Output the (X, Y) coordinate of the center of the cell containing the given text.  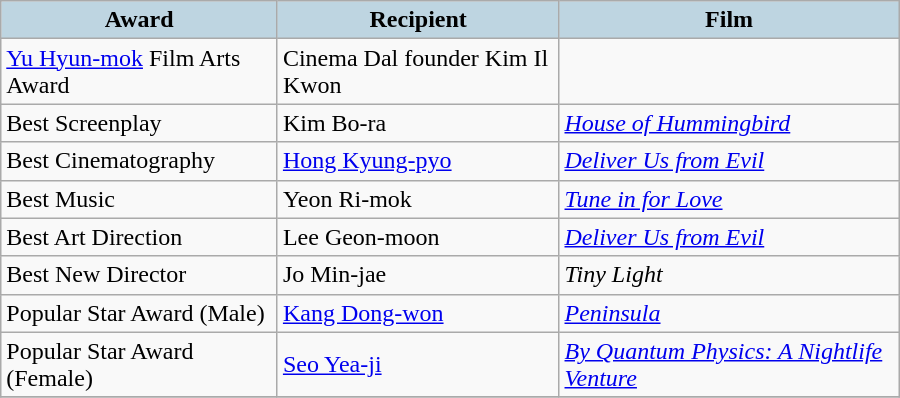
Yeon Ri-mok (418, 199)
Award (140, 20)
House of Hummingbird (729, 123)
Tiny Light (729, 275)
By Quantum Physics: A Nightlife Venture (729, 364)
Best New Director (140, 275)
Recipient (418, 20)
Kim Bo-ra (418, 123)
Tune in for Love (729, 199)
Best Music (140, 199)
Film (729, 20)
Hong Kyung-pyo (418, 161)
Cinema Dal founder Kim Il Kwon (418, 72)
Popular Star Award (Female) (140, 364)
Lee Geon-moon (418, 237)
Seo Yea-ji (418, 364)
Jo Min-jae (418, 275)
Best Cinematography (140, 161)
Popular Star Award (Male) (140, 313)
Best Screenplay (140, 123)
Peninsula (729, 313)
Kang Dong-won (418, 313)
Best Art Direction (140, 237)
Yu Hyun-mok Film Arts Award (140, 72)
